Search for the cell housing the specified text and yield its (x, y) center coordinate. 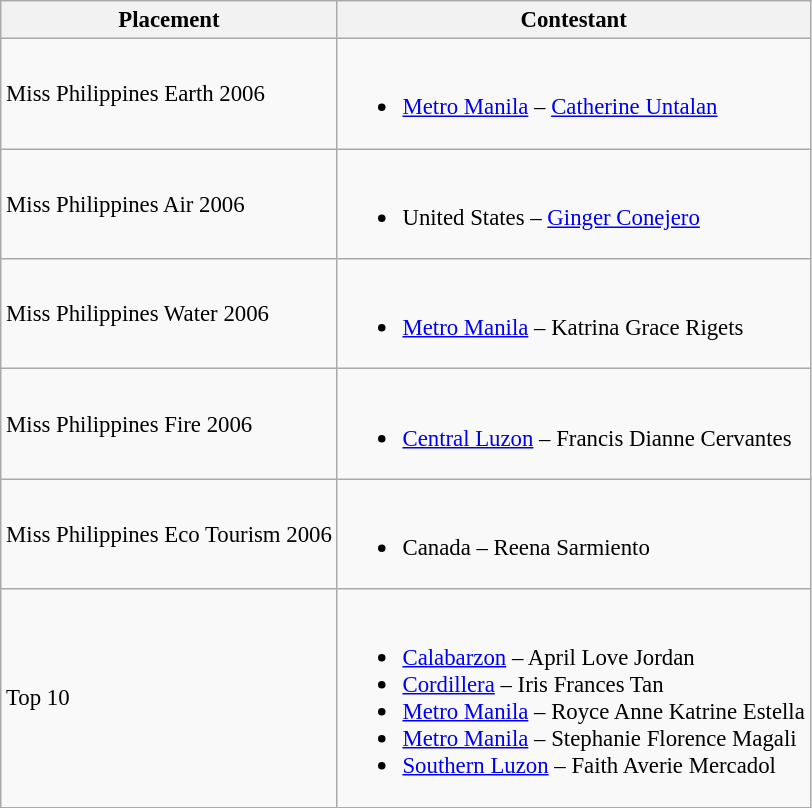
Miss Philippines Earth 2006 (169, 94)
Miss Philippines Fire 2006 (169, 424)
Placement (169, 20)
Miss Philippines Eco Tourism 2006 (169, 534)
Metro Manila – Katrina Grace Rigets (574, 314)
Miss Philippines Water 2006 (169, 314)
Central Luzon – Francis Dianne Cervantes (574, 424)
Contestant (574, 20)
Top 10 (169, 698)
Miss Philippines Air 2006 (169, 204)
United States – Ginger Conejero (574, 204)
Metro Manila – Catherine Untalan (574, 94)
Canada – Reena Sarmiento (574, 534)
